For the text-containing cell, return its midpoint in [x, y] coordinate format. 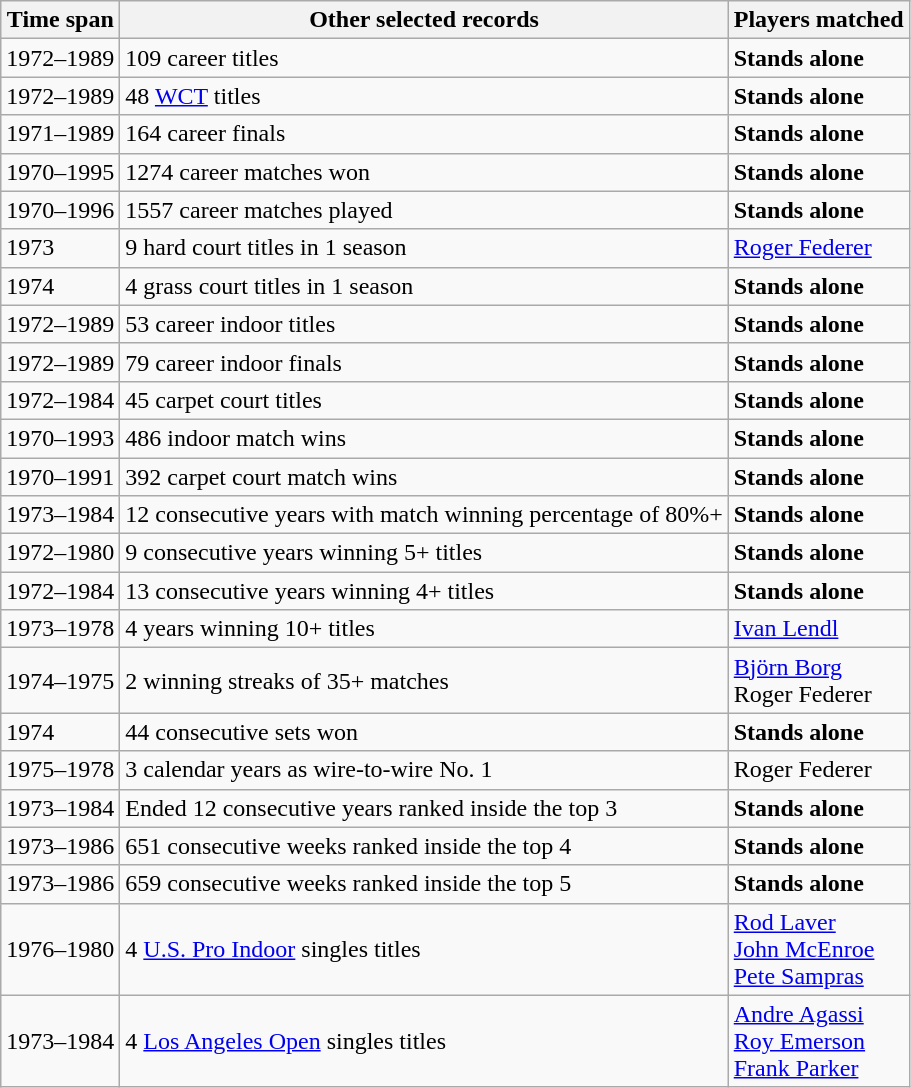
1973–1978 [60, 629]
2 winning streaks of 35+ matches [424, 680]
1975–1978 [60, 770]
48 WCT titles [424, 96]
1974–1975 [60, 680]
13 consecutive years winning 4+ titles [424, 591]
1970–1991 [60, 477]
392 carpet court match wins [424, 477]
4 grass court titles in 1 season [424, 286]
Players matched [818, 20]
Rod LaverJohn McEnroePete Sampras [818, 949]
4 U.S. Pro Indoor singles titles [424, 949]
1972–1980 [60, 553]
1557 career matches played [424, 210]
44 consecutive sets won [424, 732]
1976–1980 [60, 949]
45 carpet court titles [424, 400]
9 hard court titles in 1 season [424, 248]
Time span [60, 20]
3 calendar years as wire-to-wire No. 1 [424, 770]
1970–1996 [60, 210]
1971–1989 [60, 134]
659 consecutive weeks ranked inside the top 5 [424, 884]
Björn BorgRoger Federer [818, 680]
4 Los Angeles Open singles titles [424, 1041]
53 career indoor titles [424, 324]
109 career titles [424, 58]
651 consecutive weeks ranked inside the top 4 [424, 846]
Other selected records [424, 20]
Andre AgassiRoy EmersonFrank Parker [818, 1041]
1970–1993 [60, 438]
164 career finals [424, 134]
79 career indoor finals [424, 362]
1274 career matches won [424, 172]
12 consecutive years with match winning percentage of 80%+ [424, 515]
Ended 12 consecutive years ranked inside the top 3 [424, 808]
4 years winning 10+ titles [424, 629]
486 indoor match wins [424, 438]
1973 [60, 248]
1970–1995 [60, 172]
Ivan Lendl [818, 629]
9 consecutive years winning 5+ titles [424, 553]
